For the text-containing cell, return its midpoint in [x, y] coordinate format. 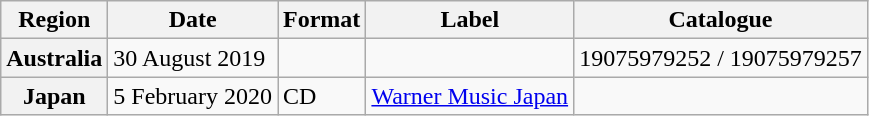
Region [54, 20]
CD [322, 96]
Date [193, 20]
30 August 2019 [193, 58]
Format [322, 20]
Catalogue [721, 20]
Warner Music Japan [470, 96]
Australia [54, 58]
5 February 2020 [193, 96]
Japan [54, 96]
19075979252 / 19075979257 [721, 58]
Label [470, 20]
